Search for the cell housing the specified text and yield its [x, y] center coordinate. 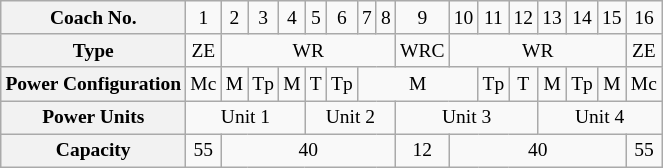
14 [582, 18]
8 [386, 18]
Type [94, 50]
1 [204, 18]
6 [342, 18]
Unit 1 [246, 118]
Power Units [94, 118]
7 [366, 18]
2 [234, 18]
Power Configuration [94, 84]
9 [422, 18]
Unit 2 [350, 118]
11 [494, 18]
Coach No. [94, 18]
16 [644, 18]
5 [316, 18]
13 [552, 18]
4 [292, 18]
10 [464, 18]
3 [264, 18]
15 [612, 18]
Unit 3 [466, 118]
Unit 4 [600, 118]
Capacity [94, 150]
WRC [422, 50]
